Find where the given text appears and provide that cell's center as [X, Y] coordinate. 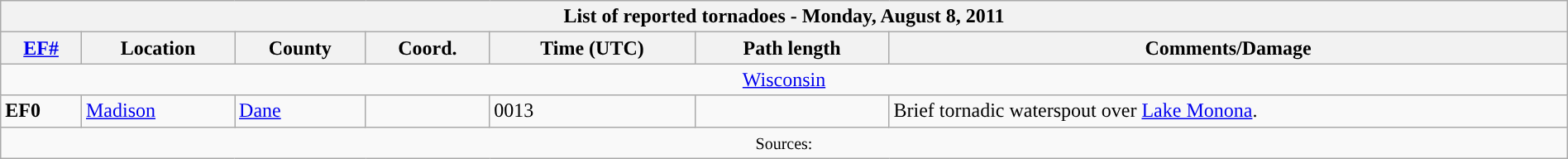
Comments/Damage [1228, 48]
List of reported tornadoes - Monday, August 8, 2011 [784, 17]
EF0 [41, 111]
Dane [300, 111]
Time (UTC) [592, 48]
Location [157, 48]
Madison [157, 111]
Sources: [784, 142]
Brief tornadic waterspout over Lake Monona. [1228, 111]
Coord. [428, 48]
Wisconsin [784, 79]
0013 [592, 111]
Path length [792, 48]
EF# [41, 48]
County [300, 48]
